Return the (X, Y) coordinate for the center point of the cell that contains the specified text.  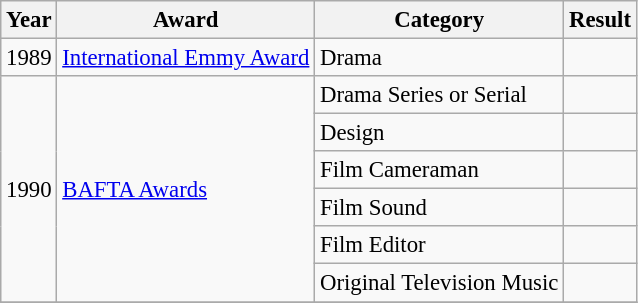
Drama (440, 58)
Award (186, 20)
Result (600, 20)
1989 (29, 58)
International Emmy Award (186, 58)
Category (440, 20)
Film Cameraman (440, 170)
Film Sound (440, 208)
1990 (29, 189)
Drama Series or Serial (440, 95)
Film Editor (440, 245)
Original Television Music (440, 283)
Year (29, 20)
Design (440, 133)
BAFTA Awards (186, 189)
